Determine the [x, y] coordinate at the center of the cell enclosing the given text.  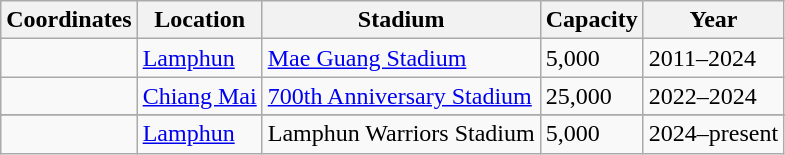
Chiang Mai [200, 96]
Mae Guang Stadium [401, 58]
Lamphun Warriors Stadium [401, 134]
700th Anniversary Stadium [401, 96]
2022–2024 [713, 96]
Stadium [401, 20]
2011–2024 [713, 58]
Coordinates [69, 20]
25,000 [592, 96]
Location [200, 20]
Capacity [592, 20]
Year [713, 20]
2024–present [713, 134]
